For the text-containing cell, return its midpoint in [X, Y] coordinate format. 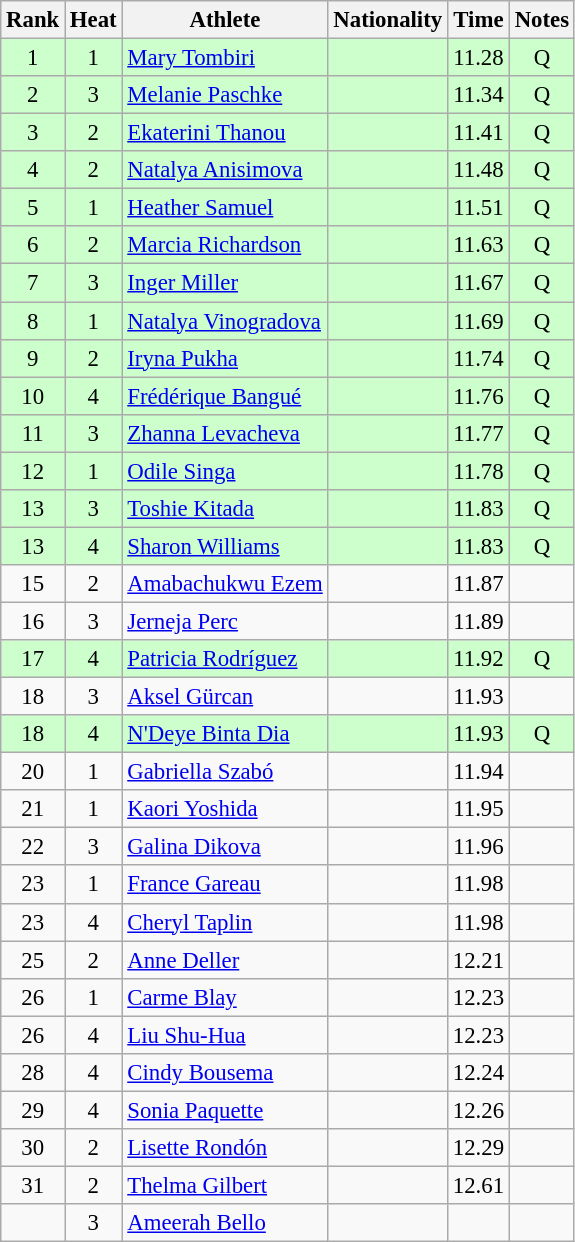
11.34 [478, 95]
11.95 [478, 809]
11.69 [478, 321]
Athlete [225, 20]
Odile Singa [225, 471]
Sonia Paquette [225, 1110]
30 [33, 1148]
28 [33, 1073]
11.89 [478, 621]
11.96 [478, 847]
Gabriella Szabó [225, 772]
11 [33, 433]
11.67 [478, 283]
Marcia Richardson [225, 245]
Sharon Williams [225, 546]
Melanie Paschke [225, 95]
11.48 [478, 170]
Carme Blay [225, 997]
11.76 [478, 396]
Cindy Bousema [225, 1073]
Aksel Gürcan [225, 697]
Iryna Pukha [225, 358]
11.94 [478, 772]
9 [33, 358]
17 [33, 659]
Rank [33, 20]
Mary Tombiri [225, 58]
11.28 [478, 58]
Nationality [388, 20]
Notes [542, 20]
11.78 [478, 471]
10 [33, 396]
Time [478, 20]
11.41 [478, 133]
25 [33, 960]
11.74 [478, 358]
Toshie Kitada [225, 509]
N'Deye Binta Dia [225, 734]
Ameerah Bello [225, 1223]
5 [33, 208]
Ekaterini Thanou [225, 133]
Heather Samuel [225, 208]
6 [33, 245]
Thelma Gilbert [225, 1185]
11.63 [478, 245]
11.92 [478, 659]
12.61 [478, 1185]
12.29 [478, 1148]
Galina Dikova [225, 847]
Kaori Yoshida [225, 809]
Frédérique Bangué [225, 396]
22 [33, 847]
Amabachukwu Ezem [225, 584]
12.24 [478, 1073]
Lisette Rondón [225, 1148]
Natalya Anisimova [225, 170]
Anne Deller [225, 960]
11.51 [478, 208]
Natalya Vinogradova [225, 321]
16 [33, 621]
Inger Miller [225, 283]
7 [33, 283]
11.77 [478, 433]
11.87 [478, 584]
15 [33, 584]
12 [33, 471]
Liu Shu-Hua [225, 1035]
12.21 [478, 960]
Zhanna Levacheva [225, 433]
31 [33, 1185]
Cheryl Taplin [225, 922]
12.26 [478, 1110]
Heat [94, 20]
20 [33, 772]
21 [33, 809]
Patricia Rodríguez [225, 659]
France Gareau [225, 885]
8 [33, 321]
Jerneja Perc [225, 621]
29 [33, 1110]
